Determine the [x, y] coordinate at the center of the cell enclosing the given text.  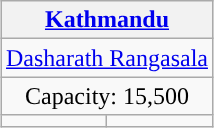
Capacity: 15,500 [106, 96]
Kathmandu [106, 20]
Dasharath Rangasala [106, 58]
